For the text-containing cell, return its midpoint in [x, y] coordinate format. 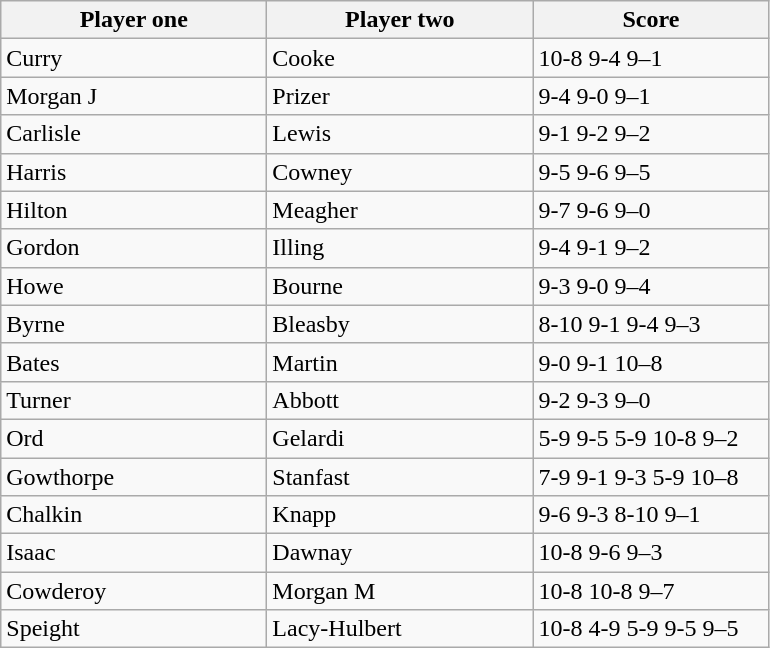
Chalkin [134, 515]
Gowthorpe [134, 477]
Illing [400, 248]
9-4 9-1 9–2 [651, 248]
Harris [134, 172]
Ord [134, 438]
Bourne [400, 286]
9-4 9-0 9–1 [651, 96]
9-2 9-3 9–0 [651, 400]
9-1 9-2 9–2 [651, 134]
10-8 4-9 5-9 9-5 9–5 [651, 629]
10-8 9-4 9–1 [651, 58]
Meagher [400, 210]
9-5 9-6 9–5 [651, 172]
7-9 9-1 9-3 5-9 10–8 [651, 477]
Prizer [400, 96]
Morgan M [400, 591]
Morgan J [134, 96]
Byrne [134, 324]
Hilton [134, 210]
10-8 10-8 9–7 [651, 591]
Bleasby [400, 324]
Cooke [400, 58]
Curry [134, 58]
Speight [134, 629]
Cowney [400, 172]
Dawnay [400, 553]
Martin [400, 362]
Gelardi [400, 438]
Stanfast [400, 477]
Isaac [134, 553]
Carlisle [134, 134]
Cowderoy [134, 591]
Lacy-Hulbert [400, 629]
10-8 9-6 9–3 [651, 553]
Knapp [400, 515]
Player one [134, 20]
Player two [400, 20]
9-6 9-3 8-10 9–1 [651, 515]
Abbott [400, 400]
8-10 9-1 9-4 9–3 [651, 324]
Lewis [400, 134]
9-7 9-6 9–0 [651, 210]
9-3 9-0 9–4 [651, 286]
Bates [134, 362]
5-9 9-5 5-9 10-8 9–2 [651, 438]
9-0 9-1 10–8 [651, 362]
Score [651, 20]
Gordon [134, 248]
Howe [134, 286]
Turner [134, 400]
